Return the [X, Y] coordinate for the center point of the cell that contains the specified text.  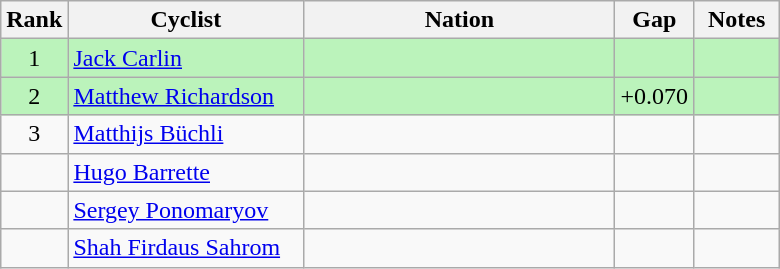
+0.070 [654, 96]
1 [34, 58]
Sergey Ponomaryov [186, 210]
Jack Carlin [186, 58]
Matthijs Büchli [186, 134]
2 [34, 96]
Rank [34, 20]
Hugo Barrette [186, 172]
Shah Firdaus Sahrom [186, 248]
Nation [460, 20]
Cyclist [186, 20]
Gap [654, 20]
Notes [737, 20]
3 [34, 134]
Matthew Richardson [186, 96]
